Locate the cell with the specified text and output its (x, y) center coordinate. 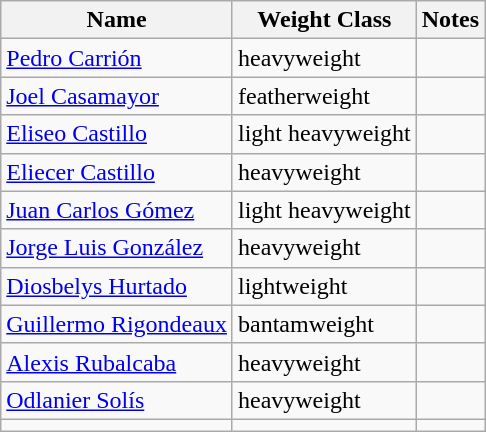
Pedro Carrión (117, 58)
Name (117, 20)
featherweight (324, 96)
Juan Carlos Gómez (117, 210)
Weight Class (324, 20)
Joel Casamayor (117, 96)
Diosbelys Hurtado (117, 286)
Guillermo Rigondeaux (117, 324)
Jorge Luis González (117, 248)
lightweight (324, 286)
bantamweight (324, 324)
Eliseo Castillo (117, 134)
Alexis Rubalcaba (117, 362)
Odlanier Solís (117, 400)
Eliecer Castillo (117, 172)
Notes (450, 20)
